Find where the given text appears and provide that cell's center as [X, Y] coordinate. 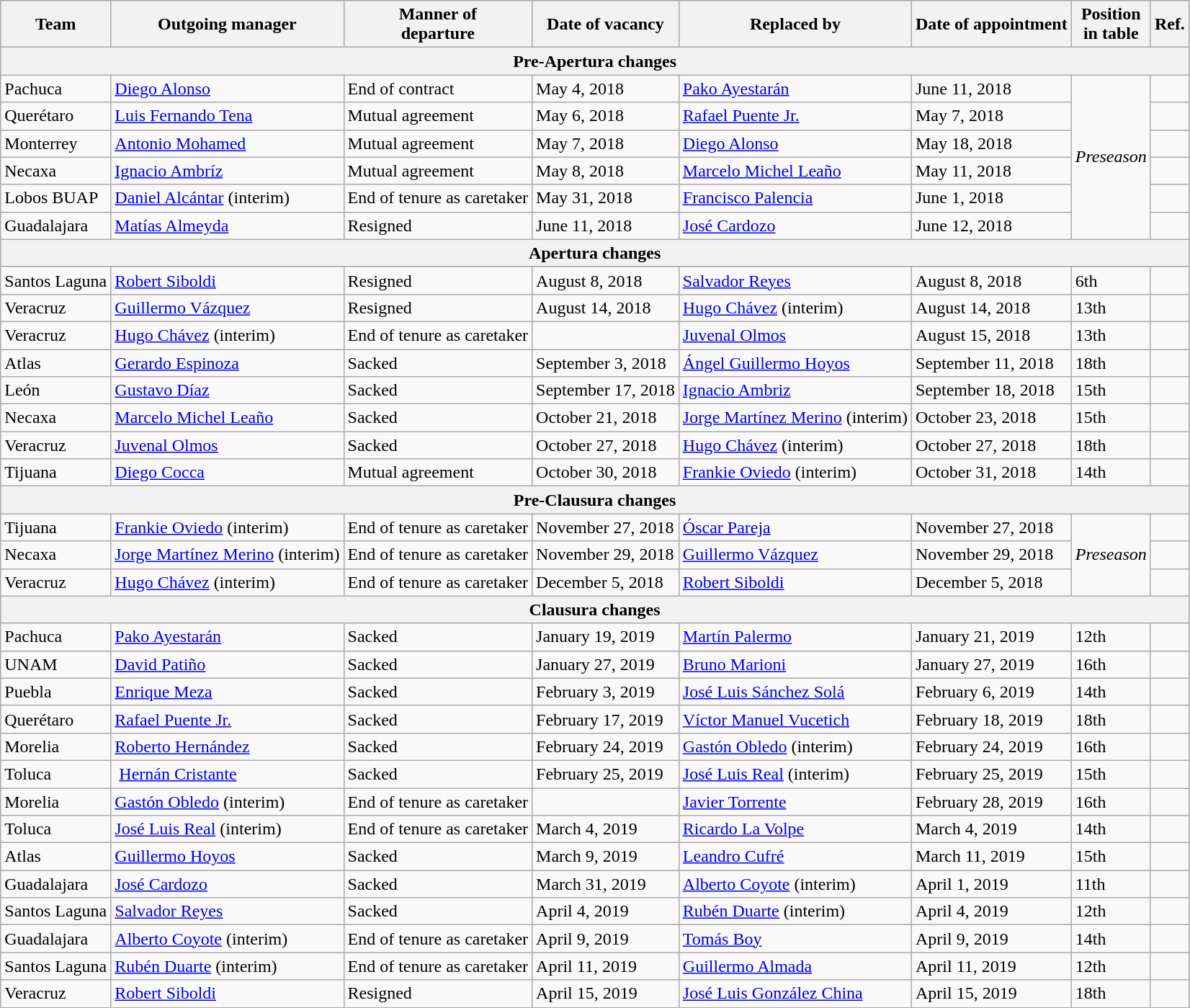
June 1, 2018 [991, 198]
March 11, 2019 [991, 857]
David Patiño [228, 664]
Apertura changes [595, 253]
6th [1111, 280]
January 19, 2019 [606, 637]
Luis Fernando Tena [228, 116]
Martín Palermo [795, 637]
Team [56, 24]
February 17, 2019 [606, 719]
Javier Torrente [795, 802]
May 11, 2018 [991, 171]
Leandro Cufré [795, 857]
Ricardo La Volpe [795, 829]
February 3, 2019 [606, 692]
Ignacio Ambríz [228, 171]
Roberto Hernández [228, 746]
February 6, 2019 [991, 692]
León [56, 391]
End of contract [438, 89]
Diego Cocca [228, 473]
September 17, 2018 [606, 391]
Gerardo Espinoza [228, 362]
September 11, 2018 [991, 362]
Guillermo Hoyos [228, 857]
Óscar Pareja [795, 527]
Clausura changes [595, 610]
UNAM [56, 664]
September 3, 2018 [606, 362]
June 12, 2018 [991, 226]
October 30, 2018 [606, 473]
Date of vacancy [606, 24]
Tomás Boy [795, 939]
Pre-Apertura changes [595, 61]
Francisco Palencia [795, 198]
Bruno Marioni [795, 664]
Daniel Alcántar (interim) [228, 198]
José Luis Sánchez Solá [795, 692]
Ref. [1170, 24]
Date of appointment [991, 24]
September 18, 2018 [991, 391]
May 6, 2018 [606, 116]
Lobos BUAP [56, 198]
Monterrey [56, 143]
Ángel Guillermo Hoyos [795, 362]
March 9, 2019 [606, 857]
October 23, 2018 [991, 418]
Matías Almeyda [228, 226]
Antonio Mohamed [228, 143]
Ignacio Ambriz [795, 391]
March 31, 2019 [606, 884]
May 31, 2018 [606, 198]
Enrique Meza [228, 692]
José Luis González China [795, 994]
Guillermo Almada [795, 966]
Outgoing manager [228, 24]
Gustavo Díaz [228, 391]
May 18, 2018 [991, 143]
January 21, 2019 [991, 637]
Position in table [1111, 24]
Hernán Cristante [228, 774]
Víctor Manuel Vucetich [795, 719]
August 15, 2018 [991, 335]
Pre-Clausura changes [595, 500]
February 18, 2019 [991, 719]
April 1, 2019 [991, 884]
Replaced by [795, 24]
October 21, 2018 [606, 418]
May 4, 2018 [606, 89]
11th [1111, 884]
May 8, 2018 [606, 171]
Manner of departure [438, 24]
Puebla [56, 692]
October 31, 2018 [991, 473]
February 28, 2019 [991, 802]
